For the text-containing cell, return its midpoint in (x, y) coordinate format. 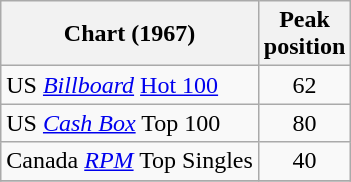
62 (304, 85)
US Cash Box Top 100 (130, 123)
Chart (1967) (130, 34)
40 (304, 161)
Canada RPM Top Singles (130, 161)
US Billboard Hot 100 (130, 85)
80 (304, 123)
Peakposition (304, 34)
